Find where the given text appears and provide that cell's center as (X, Y) coordinate. 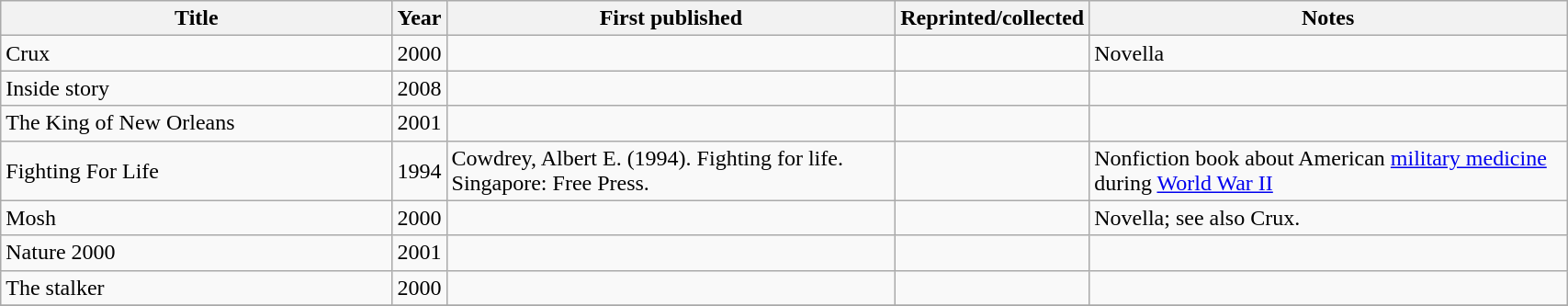
Cowdrey, Albert E. (1994). Fighting for life. Singapore: Free Press. (671, 171)
Novella; see also Crux. (1328, 218)
Inside story (197, 88)
1994 (419, 171)
Title (197, 18)
Fighting For Life (197, 171)
Nature 2000 (197, 253)
Novella (1328, 53)
The King of New Orleans (197, 123)
Year (419, 18)
Nonfiction book about American military medicine during World War II (1328, 171)
Reprinted/collected (992, 18)
Crux (197, 53)
First published (671, 18)
Notes (1328, 18)
Mosh (197, 218)
2008 (419, 88)
The stalker (197, 288)
